For the text-containing cell, return its midpoint in (X, Y) coordinate format. 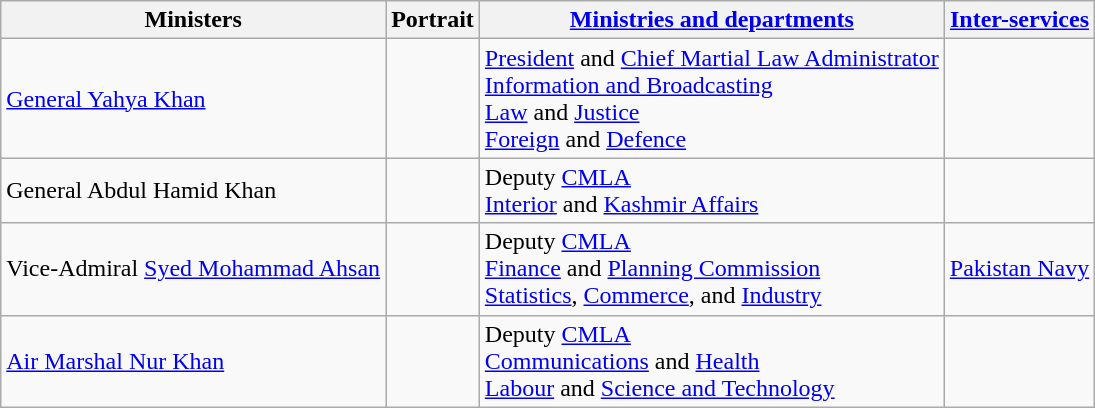
Air Marshal Nur Khan (194, 361)
Ministries and departments (712, 20)
General Abdul Hamid Khan (194, 190)
Inter-services (1019, 20)
Deputy CMLACommunications and HealthLabour and Science and Technology (712, 361)
Ministers (194, 20)
Portrait (433, 20)
Pakistan Navy (1019, 269)
Deputy CMLAInterior and Kashmir Affairs (712, 190)
General Yahya Khan (194, 98)
Vice-Admiral Syed Mohammad Ahsan (194, 269)
Deputy CMLAFinance and Planning CommissionStatistics, Commerce, and Industry (712, 269)
President and Chief Martial Law AdministratorInformation and BroadcastingLaw and JusticeForeign and Defence (712, 98)
